Provide the (X, Y) coordinate of the cell's center where the given text is located.  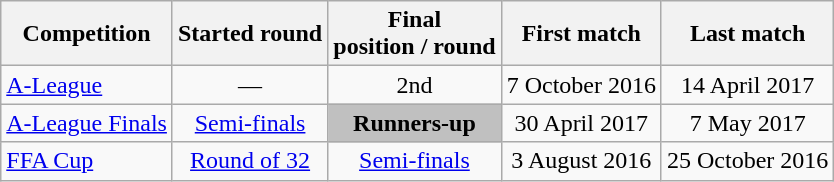
2nd (414, 85)
A-League Finals (87, 123)
30 April 2017 (581, 123)
Competition (87, 34)
14 April 2017 (747, 85)
Final position / round (414, 34)
First match (581, 34)
Started round (250, 34)
Last match (747, 34)
Round of 32 (250, 161)
25 October 2016 (747, 161)
3 August 2016 (581, 161)
— (250, 85)
7 October 2016 (581, 85)
Runners-up (414, 123)
A-League (87, 85)
7 May 2017 (747, 123)
FFA Cup (87, 161)
